Extract the [X, Y] coordinate from the center of the cell holding the provided text.  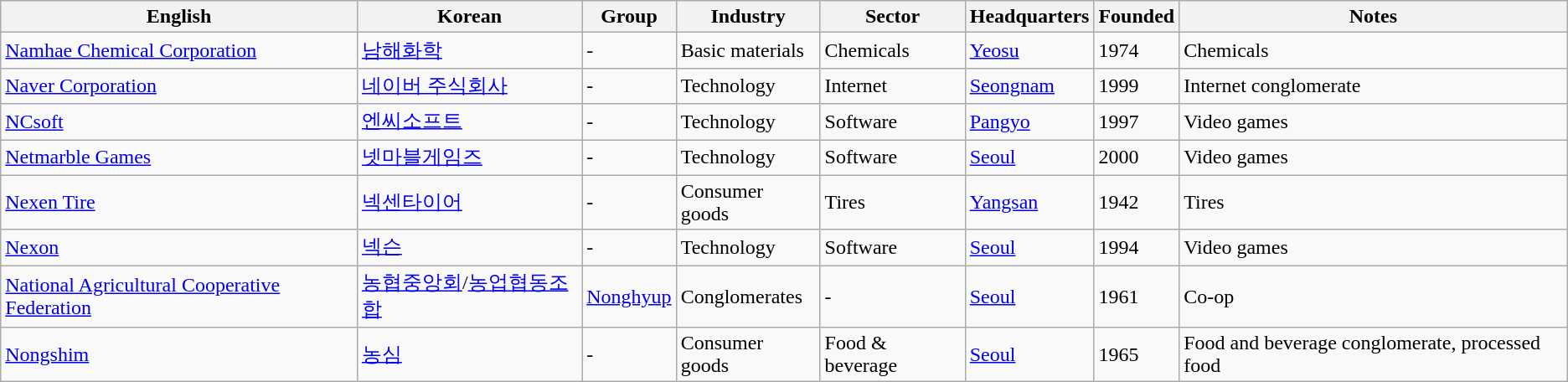
엔씨소프트 [469, 122]
네이버 주식회사 [469, 85]
1999 [1137, 85]
2000 [1137, 157]
Food & beverage [893, 355]
English [179, 17]
Yangsan [1029, 203]
농심 [469, 355]
Conglomerates [748, 297]
Notes [1374, 17]
Basic materials [748, 50]
넥센타이어 [469, 203]
Internet [893, 85]
Yeosu [1029, 50]
1997 [1137, 122]
Food and beverage conglomerate, processed food [1374, 355]
1965 [1137, 355]
Nexon [179, 248]
1994 [1137, 248]
Nonghyup [629, 297]
넥슨 [469, 248]
National Agricultural Cooperative Federation [179, 297]
농협중앙회/농업협동조합 [469, 297]
넷마블게임즈 [469, 157]
Namhae Chemical Corporation [179, 50]
1974 [1137, 50]
남해화학 [469, 50]
Netmarble Games [179, 157]
Korean [469, 17]
Group [629, 17]
Sector [893, 17]
Co-op [1374, 297]
1942 [1137, 203]
Nongshim [179, 355]
1961 [1137, 297]
Seongnam [1029, 85]
Naver Corporation [179, 85]
Pangyo [1029, 122]
Headquarters [1029, 17]
Internet conglomerate [1374, 85]
Founded [1137, 17]
NCsoft [179, 122]
Industry [748, 17]
Nexen Tire [179, 203]
